Return the (X, Y) coordinate for the center point of the cell that contains the specified text.  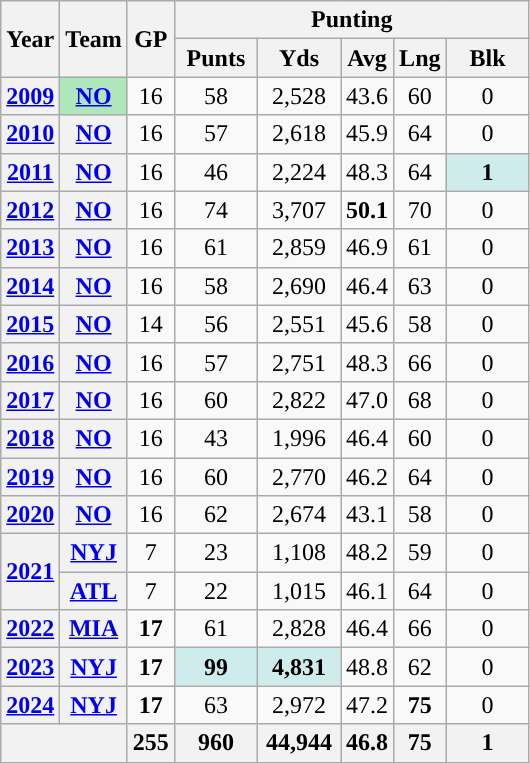
2024 (30, 705)
2,618 (298, 134)
50.1 (368, 210)
Year (30, 39)
2,551 (298, 324)
2,690 (298, 286)
2,972 (298, 705)
45.9 (368, 134)
Yds (298, 58)
960 (216, 743)
47.0 (368, 400)
2009 (30, 96)
2010 (30, 134)
2,224 (298, 172)
Lng (420, 58)
70 (420, 210)
2,822 (298, 400)
2019 (30, 477)
68 (420, 400)
2,828 (298, 629)
255 (150, 743)
43.1 (368, 515)
2023 (30, 667)
2021 (30, 572)
1,996 (298, 438)
47.2 (368, 705)
2018 (30, 438)
2,770 (298, 477)
46.1 (368, 591)
Punts (216, 58)
45.6 (368, 324)
2014 (30, 286)
MIA (94, 629)
Team (94, 39)
14 (150, 324)
48.8 (368, 667)
44,944 (298, 743)
1,015 (298, 591)
43.6 (368, 96)
2022 (30, 629)
ATL (94, 591)
2011 (30, 172)
2,751 (298, 362)
46.2 (368, 477)
48.2 (368, 553)
Punting (352, 20)
2,859 (298, 248)
99 (216, 667)
2020 (30, 515)
2017 (30, 400)
74 (216, 210)
59 (420, 553)
43 (216, 438)
GP (150, 39)
2012 (30, 210)
2,674 (298, 515)
2,528 (298, 96)
46 (216, 172)
Avg (368, 58)
56 (216, 324)
Blk (488, 58)
2015 (30, 324)
1,108 (298, 553)
3,707 (298, 210)
23 (216, 553)
4,831 (298, 667)
22 (216, 591)
46.8 (368, 743)
2016 (30, 362)
2013 (30, 248)
46.9 (368, 248)
